Pinpoint the cell where the given text exists, returning its (X, Y) midpoint coordinate. 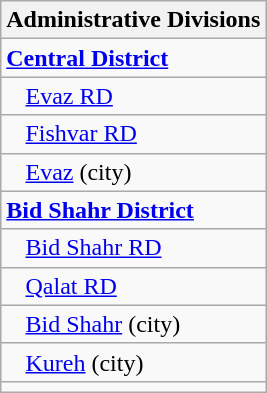
Central District (134, 58)
Bid Shahr (city) (134, 324)
Bid Shahr District (134, 210)
Fishvar RD (134, 134)
Evaz RD (134, 96)
Evaz (city) (134, 172)
Kureh (city) (134, 362)
Bid Shahr RD (134, 248)
Qalat RD (134, 286)
Administrative Divisions (134, 20)
